For the text-containing cell, return its midpoint in [x, y] coordinate format. 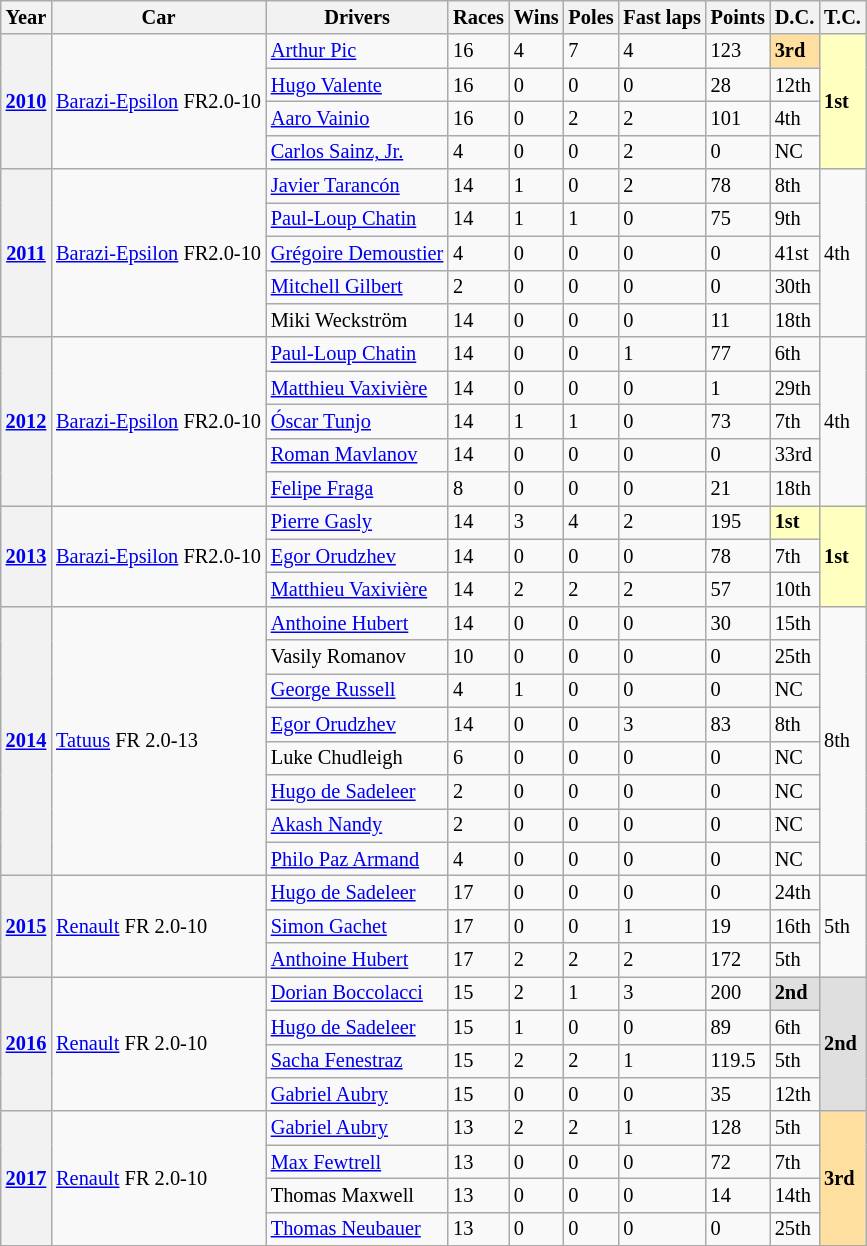
2012 [26, 421]
57 [738, 589]
T.C. [842, 17]
Grégoire Demoustier [357, 253]
Vasily Romanov [357, 657]
75 [738, 219]
Aaro Vainio [357, 118]
Felipe Fraga [357, 489]
Miki Weckström [357, 320]
Wins [536, 17]
123 [738, 51]
Dorian Boccolacci [357, 993]
Carlos Sainz, Jr. [357, 152]
Sacha Fenestraz [357, 1061]
16th [794, 926]
2017 [26, 1178]
35 [738, 1094]
30 [738, 623]
41st [794, 253]
2016 [26, 1044]
Pierre Gasly [357, 522]
19 [738, 926]
Simon Gachet [357, 926]
72 [738, 1162]
21 [738, 489]
George Russell [357, 690]
172 [738, 960]
73 [738, 421]
101 [738, 118]
33rd [794, 455]
Thomas Maxwell [357, 1195]
77 [738, 354]
Races [478, 17]
15th [794, 623]
Thomas Neubauer [357, 1229]
29th [794, 388]
195 [738, 522]
Akash Nandy [357, 825]
30th [794, 287]
Óscar Tunjo [357, 421]
83 [738, 724]
2011 [26, 253]
89 [738, 1027]
Luke Chudleigh [357, 758]
2015 [26, 926]
D.C. [794, 17]
Points [738, 17]
10th [794, 589]
10 [478, 657]
Drivers [357, 17]
128 [738, 1128]
6 [478, 758]
Max Fewtrell [357, 1162]
2014 [26, 740]
2013 [26, 556]
Car [158, 17]
8 [478, 489]
Arthur Pic [357, 51]
28 [738, 85]
9th [794, 219]
Javier Tarancón [357, 186]
Tatuus FR 2.0-13 [158, 740]
2010 [26, 102]
24th [794, 892]
7 [592, 51]
Poles [592, 17]
Year [26, 17]
Roman Mavlanov [357, 455]
Fast laps [662, 17]
200 [738, 993]
Mitchell Gilbert [357, 287]
Hugo Valente [357, 85]
11 [738, 320]
119.5 [738, 1061]
14th [794, 1195]
Philo Paz Armand [357, 859]
